From the cell containing the given text, extract its center point as (x, y) coordinate. 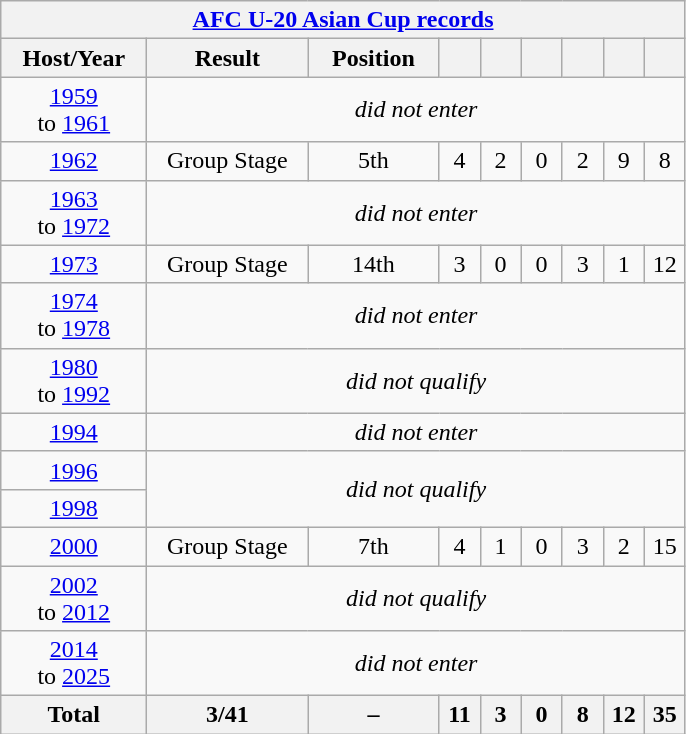
1959to 1961 (74, 110)
15 (664, 546)
Result (228, 58)
2000 (74, 546)
1962 (74, 161)
5th (374, 161)
3/41 (228, 715)
1998 (74, 508)
Total (74, 715)
1963to 1972 (74, 212)
Host/Year (74, 58)
35 (664, 715)
1994 (74, 432)
1980to 1992 (74, 380)
AFC U-20 Asian Cup records (344, 20)
11 (460, 715)
Position (374, 58)
1974to 1978 (74, 316)
– (374, 715)
1996 (74, 470)
2014to 2025 (74, 664)
1973 (74, 264)
2002to 2012 (74, 598)
7th (374, 546)
14th (374, 264)
9 (624, 161)
